Pinpoint the cell where the given text exists, returning its [X, Y] midpoint coordinate. 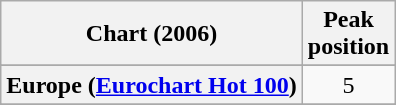
5 [348, 85]
Peakposition [348, 34]
Europe (Eurochart Hot 100) [152, 85]
Chart (2006) [152, 34]
